Return [x, y] of the center of cell containing provided text 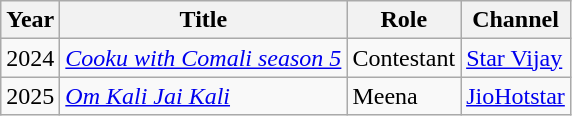
Contestant [404, 58]
Cooku with Comali season 5 [204, 58]
JioHotstar [516, 96]
Year [30, 20]
Title [204, 20]
2025 [30, 96]
2024 [30, 58]
Channel [516, 20]
Meena [404, 96]
Role [404, 20]
Om Kali Jai Kali [204, 96]
Star Vijay [516, 58]
